Output the [X, Y] coordinate of the center of the cell containing the given text.  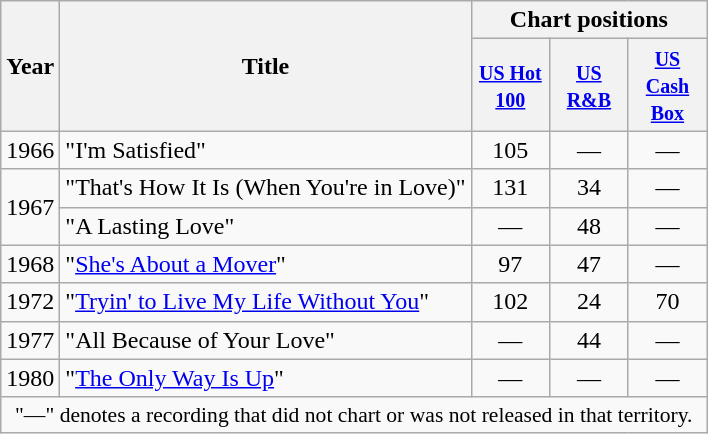
131 [510, 188]
"The Only Way Is Up" [266, 378]
US Cash Box [668, 85]
Title [266, 66]
1967 [30, 207]
44 [590, 340]
47 [590, 264]
"Tryin' to Live My Life Without You" [266, 302]
24 [590, 302]
"I'm Satisfied" [266, 150]
US Hot 100 [510, 85]
"She's About a Mover" [266, 264]
US R&B [590, 85]
"That's How It Is (When You're in Love)" [266, 188]
Year [30, 66]
105 [510, 150]
1972 [30, 302]
"A Lasting Love" [266, 226]
48 [590, 226]
34 [590, 188]
Chart positions [589, 20]
1980 [30, 378]
1968 [30, 264]
1966 [30, 150]
"All Because of Your Love" [266, 340]
97 [510, 264]
102 [510, 302]
"—" denotes a recording that did not chart or was not released in that territory. [354, 415]
1977 [30, 340]
70 [668, 302]
